Determine the (X, Y) coordinate at the center of the cell enclosing the given text.  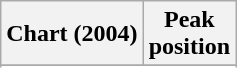
Chart (2004) (72, 34)
Peak position (189, 34)
